Search for the cell housing the specified text and yield its (x, y) center coordinate. 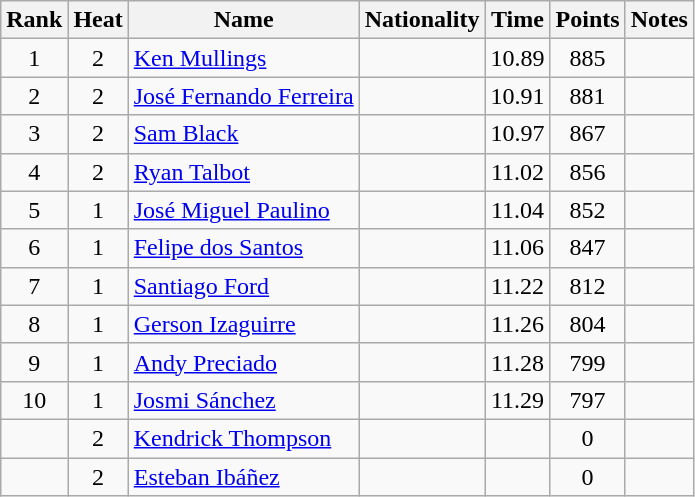
797 (588, 400)
Heat (98, 20)
Josmi Sánchez (244, 400)
Gerson Izaguirre (244, 324)
804 (588, 324)
Name (244, 20)
11.28 (518, 362)
9 (34, 362)
Ken Mullings (244, 58)
10.91 (518, 96)
10.97 (518, 134)
852 (588, 210)
Nationality (422, 20)
3 (34, 134)
Kendrick Thompson (244, 438)
Notes (659, 20)
856 (588, 172)
867 (588, 134)
Ryan Talbot (244, 172)
Points (588, 20)
881 (588, 96)
4 (34, 172)
11.26 (518, 324)
José Miguel Paulino (244, 210)
Felipe dos Santos (244, 248)
11.04 (518, 210)
Sam Black (244, 134)
5 (34, 210)
José Fernando Ferreira (244, 96)
11.02 (518, 172)
885 (588, 58)
11.06 (518, 248)
11.29 (518, 400)
812 (588, 286)
7 (34, 286)
11.22 (518, 286)
Time (518, 20)
10 (34, 400)
10.89 (518, 58)
8 (34, 324)
799 (588, 362)
Andy Preciado (244, 362)
Esteban Ibáñez (244, 477)
847 (588, 248)
Rank (34, 20)
6 (34, 248)
Santiago Ford (244, 286)
